Find where the given text appears and provide that cell's center as (X, Y) coordinate. 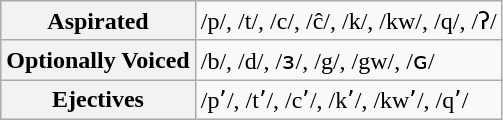
Aspirated (98, 21)
/p/, /t/, /c/, /ĉ/, /k/, /kw/, /q/, /ʔ/ (348, 21)
Ejectives (98, 100)
/b/, /d/, /ɜ/, /g/, /gw/, /ɢ/ (348, 60)
Optionally Voiced (98, 60)
/pʼ/, /tʼ/, /cʼ/, /kʼ/, /kwʼ/, /qʼ/ (348, 100)
